Capture the cell that displays the provided text and extract its (x, y) central coordinate. 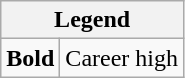
Legend (92, 20)
Bold (30, 58)
Career high (122, 58)
